Return [x, y] of the center of cell containing provided text 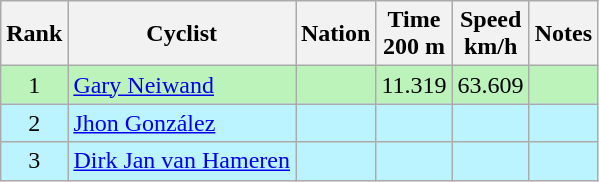
Gary Neiwand [182, 85]
Jhon González [182, 123]
Time200 m [414, 34]
63.609 [490, 85]
Nation [336, 34]
2 [34, 123]
Rank [34, 34]
1 [34, 85]
Dirk Jan van Hameren [182, 161]
Speedkm/h [490, 34]
Cyclist [182, 34]
3 [34, 161]
Notes [563, 34]
11.319 [414, 85]
